Provide the [x, y] coordinate of the cell's center where the given text is located.  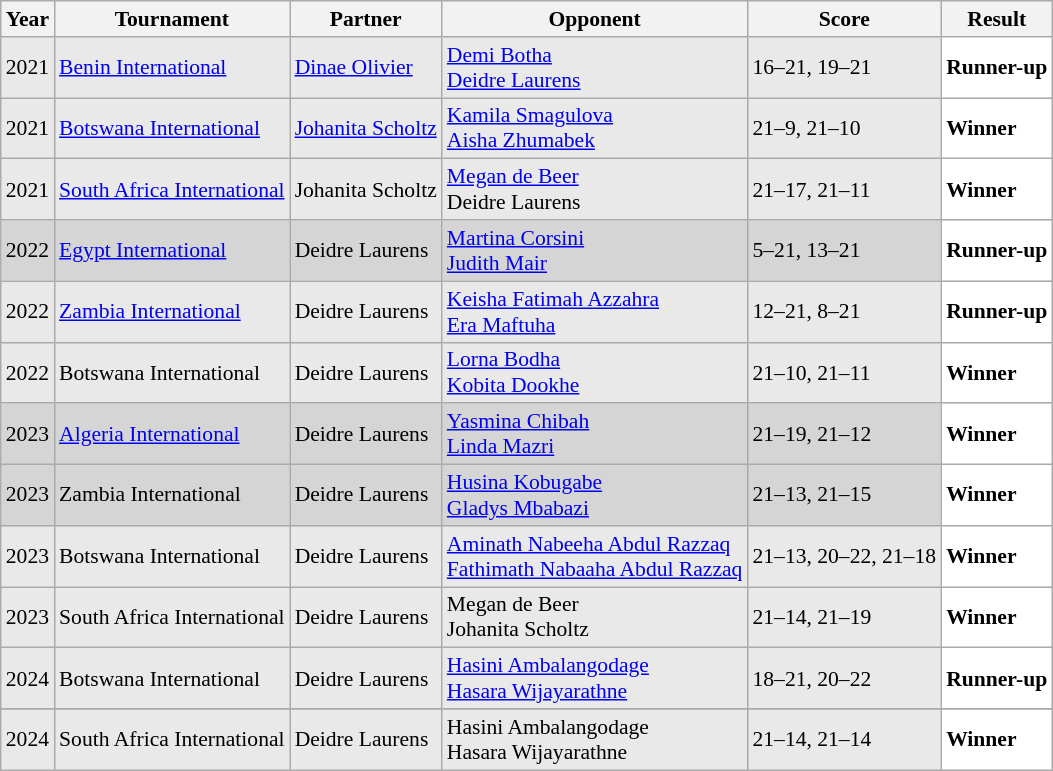
Year [28, 19]
Aminath Nabeeha Abdul Razzaq Fathimath Nabaaha Abdul Razzaq [595, 556]
5–21, 13–21 [844, 250]
Kamila Smagulova Aisha Zhumabek [595, 128]
Martina Corsini Judith Mair [595, 250]
12–21, 8–21 [844, 312]
21–9, 21–10 [844, 128]
Tournament [172, 19]
Husina Kobugabe Gladys Mbabazi [595, 496]
Megan de Beer Deidre Laurens [595, 190]
Demi Botha Deidre Laurens [595, 68]
Partner [366, 19]
Opponent [595, 19]
Dinae Olivier [366, 68]
21–17, 21–11 [844, 190]
21–13, 21–15 [844, 496]
Megan de Beer Johanita Scholtz [595, 618]
Lorna Bodha Kobita Dookhe [595, 372]
Yasmina Chibah Linda Mazri [595, 434]
21–13, 20–22, 21–18 [844, 556]
21–10, 21–11 [844, 372]
21–14, 21–14 [844, 740]
18–21, 20–22 [844, 678]
Benin International [172, 68]
Algeria International [172, 434]
Score [844, 19]
16–21, 19–21 [844, 68]
21–19, 21–12 [844, 434]
Keisha Fatimah Azzahra Era Maftuha [595, 312]
Result [996, 19]
Egypt International [172, 250]
21–14, 21–19 [844, 618]
